For the text-containing cell, return its midpoint in [X, Y] coordinate format. 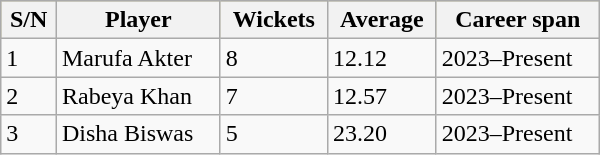
5 [274, 134]
12.57 [382, 96]
8 [274, 58]
2 [29, 96]
Marufa Akter [138, 58]
S/N [29, 20]
12.12 [382, 58]
1 [29, 58]
Career span [518, 20]
Player [138, 20]
23.20 [382, 134]
Wickets [274, 20]
Average [382, 20]
Disha Biswas [138, 134]
3 [29, 134]
Rabeya Khan [138, 96]
7 [274, 96]
